Output the (x, y) coordinate of the center of the cell containing the given text.  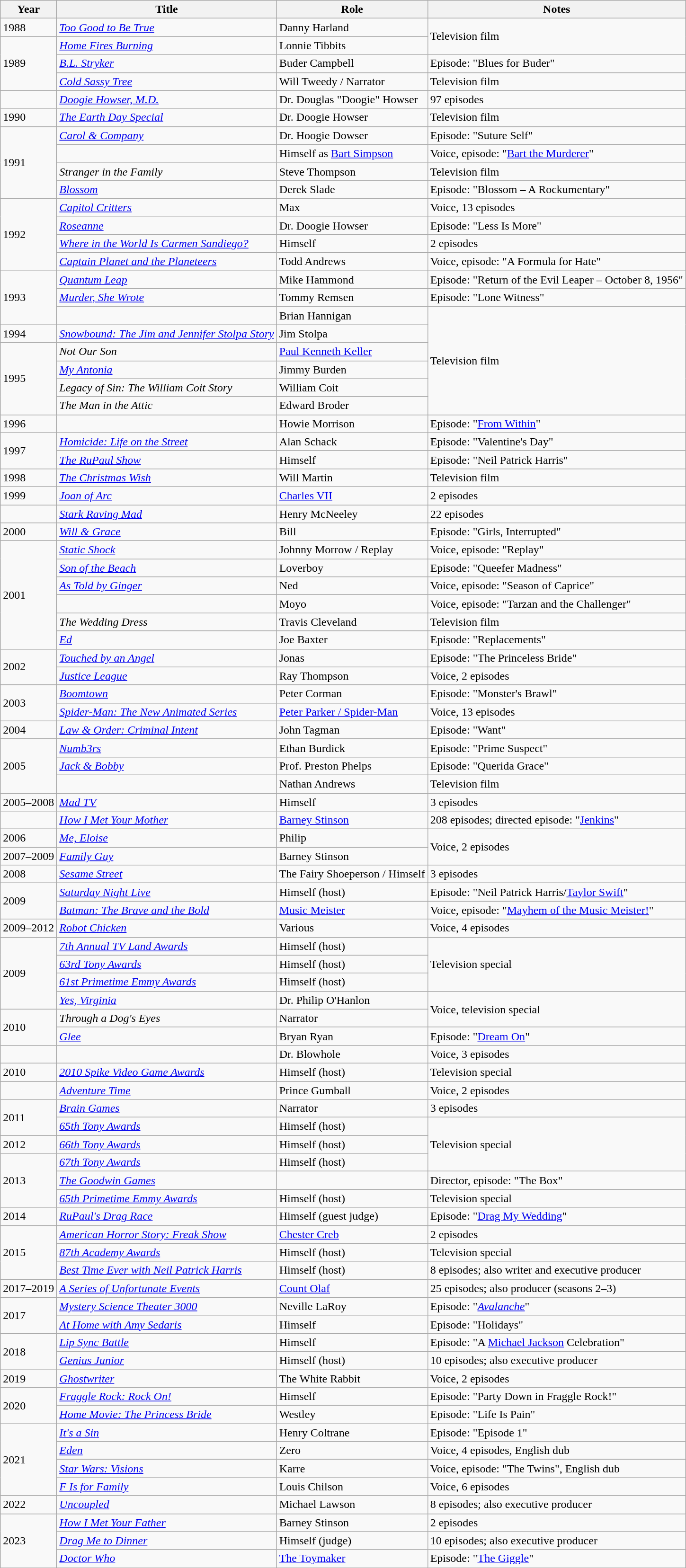
Jonas (352, 658)
B.L. Stryker (167, 63)
Ghostwriter (167, 1379)
Episode: "Drag My Wedding" (557, 1216)
2000 (28, 532)
Episode: "The Princeless Bride" (557, 658)
The Fairy Shoeperson / Himself (352, 874)
Episode: "Monster's Brawl" (557, 694)
Various (352, 928)
2017 (28, 1315)
1996 (28, 424)
Static Shock (167, 550)
Drag Me to Dinner (167, 1541)
Best Time Ever with Neil Patrick Harris (167, 1270)
208 episodes; directed episode: "Jenkins" (557, 820)
Paul Kenneth Keller (352, 352)
Law & Order: Criminal Intent (167, 730)
Episode: "Lone Witness" (557, 298)
Saturday Night Live (167, 892)
Spider-Man: The New Animated Series (167, 712)
1994 (28, 334)
Bill (352, 532)
67th Tony Awards (167, 1162)
Episode: "Blossom – A Rockumentary" (557, 189)
Voice, television special (557, 1009)
As Told by Ginger (167, 586)
Peter Corman (352, 694)
Will Martin (352, 478)
Doctor Who (167, 1559)
Genius Junior (167, 1360)
Touched by an Angel (167, 658)
Lonnie Tibbits (352, 45)
Ethan Burdick (352, 748)
2022 (28, 1505)
Voice, episode: "Bart the Murderer" (557, 153)
Voice, episode: "Mayhem of the Music Meister!" (557, 910)
Capitol Critters (167, 207)
Episode: "Suture Self" (557, 135)
Karre (352, 1469)
Stranger in the Family (167, 171)
1992 (28, 234)
Voice, episode: "Tarzan and the Challenger" (557, 604)
Episode: "Replacements" (557, 640)
Star Wars: Visions (167, 1469)
63rd Tony Awards (167, 964)
William Coit (352, 388)
2021 (28, 1460)
Robot Chicken (167, 928)
1991 (28, 162)
66th Tony Awards (167, 1144)
Glee (167, 1036)
Justice League (167, 676)
Neville LaRoy (352, 1306)
2012 (28, 1144)
Episode: "Neil Patrick Harris/Taylor Swift" (557, 892)
Voice, episode: "A Formula for Hate" (557, 262)
8 episodes; also executive producer (557, 1505)
Michael Lawson (352, 1505)
2003 (28, 703)
John Tagman (352, 730)
Henry Coltrane (352, 1433)
2009–2012 (28, 928)
F Is for Family (167, 1487)
Notes (557, 9)
Episode: "Girls, Interrupted" (557, 532)
Ray Thompson (352, 676)
2006 (28, 838)
Son of the Beach (167, 568)
Voice, episode: "Season of Caprice" (557, 586)
Peter Parker / Spider-Man (352, 712)
The Goodwin Games (167, 1180)
Jack & Bobby (167, 766)
Roseanne (167, 226)
Episode: "Prime Suspect" (557, 748)
Episode: "Party Down in Fraggle Rock!" (557, 1397)
How I Met Your Father (167, 1523)
The Man in the Attic (167, 406)
2005–2008 (28, 802)
Episode: "Querida Grace" (557, 766)
Dr. Blowhole (352, 1054)
Music Meister (352, 910)
Will & Grace (167, 532)
Captain Planet and the Planeteers (167, 262)
Joe Baxter (352, 640)
7th Annual TV Land Awards (167, 946)
The White Rabbit (352, 1379)
Prof. Preston Phelps (352, 766)
2005 (28, 766)
Voice, 4 episodes (557, 928)
Episode: "The Giggle" (557, 1559)
Moyo (352, 604)
Episode: "Return of the Evil Leaper – October 8, 1956" (557, 280)
2020 (28, 1406)
1988 (28, 27)
RuPaul's Drag Race (167, 1216)
Fraggle Rock: Rock On! (167, 1397)
Voice, 6 episodes (557, 1487)
Home Movie: The Princess Bride (167, 1415)
Where in the World Is Carmen Sandiego? (167, 244)
Snowbound: The Jim and Jennifer Stolpa Story (167, 334)
Episode: "Queefer Madness" (557, 568)
Voice, 4 episodes, English dub (557, 1451)
Dr. Philip O'Hanlon (352, 1000)
1998 (28, 478)
Brain Games (167, 1108)
Episode: "Holidays" (557, 1324)
65th Tony Awards (167, 1126)
Through a Dog's Eyes (167, 1018)
Zero (352, 1451)
Family Guy (167, 856)
Joan of Arc (167, 496)
Episode: "Avalanche" (557, 1306)
Westley (352, 1415)
The RuPaul Show (167, 460)
Buder Campbell (352, 63)
Prince Gumball (352, 1090)
Himself as Bart Simpson (352, 153)
Chester Creb (352, 1234)
Adventure Time (167, 1090)
8 episodes; also writer and executive producer (557, 1270)
Too Good to Be True (167, 27)
Louis Chilson (352, 1487)
Himself (judge) (352, 1541)
Episode: "Valentine's Day" (557, 442)
Edward Broder (352, 406)
Bryan Ryan (352, 1036)
Eden (167, 1451)
Jim Stolpa (352, 334)
97 episodes (557, 99)
Alan Schack (352, 442)
Title (167, 9)
How I Met Your Mother (167, 820)
A Series of Unfortunate Events (167, 1288)
Ed (167, 640)
Jimmy Burden (352, 370)
Nathan Andrews (352, 784)
Mike Hammond (352, 280)
The Toymaker (352, 1559)
Carol & Company (167, 135)
Mystery Science Theater 3000 (167, 1306)
2014 (28, 1216)
87th Academy Awards (167, 1252)
Henry McNeeley (352, 514)
Max (352, 207)
1999 (28, 496)
Philip (352, 838)
2019 (28, 1379)
1993 (28, 298)
2015 (28, 1252)
Derek Slade (352, 189)
2017–2019 (28, 1288)
The Earth Day Special (167, 117)
Blossom (167, 189)
Legacy of Sin: The William Coit Story (167, 388)
Homicide: Life on the Street (167, 442)
Episode: "A Michael Jackson Celebration" (557, 1342)
Dr. Douglas "Doogie" Howser (352, 99)
Mad TV (167, 802)
Sesame Street (167, 874)
Dr. Hoogie Dowser (352, 135)
Director, episode: "The Box" (557, 1180)
Episode: "Episode 1" (557, 1433)
Role (352, 9)
Year (28, 9)
2002 (28, 667)
Todd Andrews (352, 262)
Charles VII (352, 496)
1995 (28, 379)
2004 (28, 730)
Voice, episode: "The Twins", English dub (557, 1469)
2013 (28, 1180)
Episode: "Life Is Pain" (557, 1415)
65th Primetime Emmy Awards (167, 1198)
Will Tweedy / Narrator (352, 81)
1990 (28, 117)
Episode: "From Within" (557, 424)
Danny Harland (352, 27)
Episode: "Neil Patrick Harris" (557, 460)
25 episodes; also producer (seasons 2–3) (557, 1288)
Ned (352, 586)
2023 (28, 1541)
Boomtown (167, 694)
It's a Sin (167, 1433)
2008 (28, 874)
2018 (28, 1351)
The Wedding Dress (167, 622)
2001 (28, 595)
Doogie Howser, M.D. (167, 99)
2010 Spike Video Game Awards (167, 1072)
The Christmas Wish (167, 478)
Episode: "Want" (557, 730)
Batman: The Brave and the Bold (167, 910)
Murder, She Wrote (167, 298)
Yes, Virginia (167, 1000)
Count Olaf (352, 1288)
Numb3rs (167, 748)
Quantum Leap (167, 280)
Not Our Son (167, 352)
Me, Eloise (167, 838)
Travis Cleveland (352, 622)
American Horror Story: Freak Show (167, 1234)
Episode: "Dream On" (557, 1036)
Howie Morrison (352, 424)
1989 (28, 63)
2007–2009 (28, 856)
22 episodes (557, 514)
61st Primetime Emmy Awards (167, 982)
My Antonia (167, 370)
Voice, episode: "Replay" (557, 550)
Himself (guest judge) (352, 1216)
Steve Thompson (352, 171)
Voice, 3 episodes (557, 1054)
Cold Sassy Tree (167, 81)
Johnny Morrow / Replay (352, 550)
Stark Raving Mad (167, 514)
Lip Sync Battle (167, 1342)
Uncoupled (167, 1505)
Tommy Remsen (352, 298)
Episode: "Less Is More" (557, 226)
1997 (28, 451)
Home Fires Burning (167, 45)
At Home with Amy Sedaris (167, 1324)
2011 (28, 1117)
Episode: "Blues for Buder" (557, 63)
Loverboy (352, 568)
Brian Hannigan (352, 316)
